Search for the cell housing the specified text and yield its [X, Y] center coordinate. 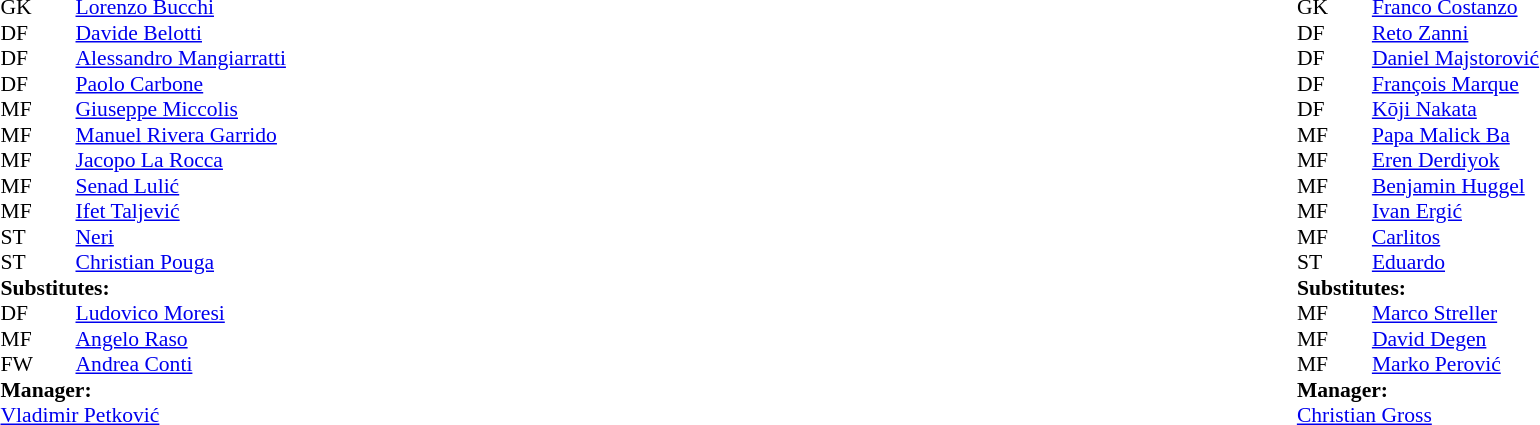
Papa Malick Ba [1456, 135]
Daniel Majstorović [1456, 59]
Reto Zanni [1456, 33]
FW [19, 365]
Christian Pouga [181, 263]
Ifet Taljević [181, 211]
Paolo Carbone [181, 84]
François Marque [1456, 84]
Alessandro Mangiarratti [181, 59]
Manuel Rivera Garrido [181, 135]
Carlitos [1456, 237]
Andrea Conti [181, 365]
Neri [181, 237]
Eren Derdiyok [1456, 161]
Senad Lulić [181, 186]
Benjamin Huggel [1456, 186]
Giuseppe Miccolis [181, 109]
Marko Perović [1456, 365]
Jacopo La Rocca [181, 161]
Ivan Ergić [1456, 211]
Ludovico Moresi [181, 313]
Davide Belotti [181, 33]
Angelo Raso [181, 339]
Eduardo [1456, 263]
Kōji Nakata [1456, 109]
David Degen [1456, 339]
Marco Streller [1456, 313]
